Detect which cell encompasses the target text, then output its [X, Y] center coordinate. 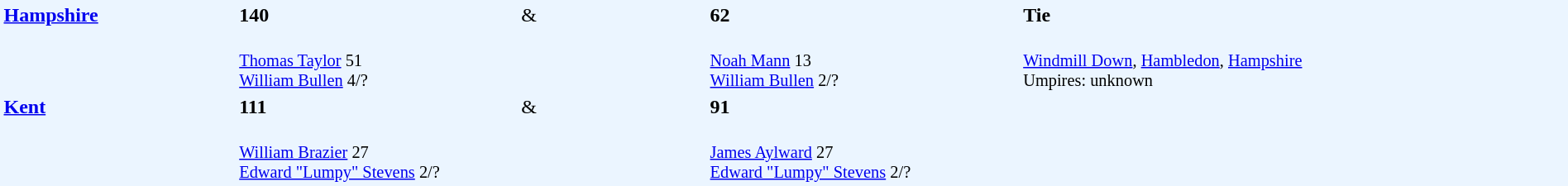
91 [864, 107]
62 [864, 15]
Thomas Taylor 51 William Bullen 4/? [378, 61]
William Brazier 27 Edward "Lumpy" Stevens 2/? [378, 152]
James Aylward 27 Edward "Lumpy" Stevens 2/? [864, 152]
Noah Mann 13 William Bullen 2/? [864, 61]
Tie [1293, 15]
111 [378, 107]
Hampshire [119, 47]
Windmill Down, Hambledon, Hampshire Umpires: unknown [1293, 107]
140 [378, 15]
Kent [119, 139]
